Detect which cell encompasses the target text, then output its (X, Y) center coordinate. 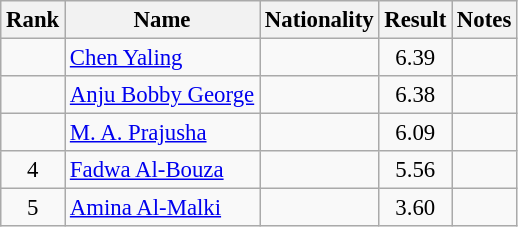
Notes (484, 20)
Chen Yaling (162, 58)
M. A. Prajusha (162, 133)
Anju Bobby George (162, 95)
Name (162, 20)
Result (416, 20)
5 (33, 208)
Amina Al-Malki (162, 208)
3.60 (416, 208)
6.38 (416, 95)
6.39 (416, 58)
5.56 (416, 170)
Nationality (320, 20)
6.09 (416, 133)
4 (33, 170)
Fadwa Al-Bouza (162, 170)
Rank (33, 20)
